For the text-containing cell, return its midpoint in (x, y) coordinate format. 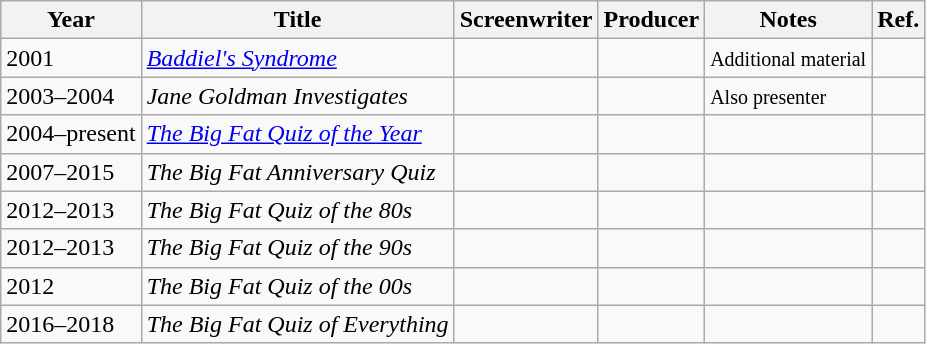
Ref. (898, 20)
Year (71, 20)
The Big Fat Quiz of the 80s (298, 210)
The Big Fat Quiz of Everything (298, 324)
Jane Goldman Investigates (298, 96)
Additional material (788, 58)
2012 (71, 286)
2001 (71, 58)
The Big Fat Quiz of the 00s (298, 286)
Baddiel's Syndrome (298, 58)
Title (298, 20)
Also presenter (788, 96)
2003–2004 (71, 96)
The Big Fat Quiz of the 90s (298, 248)
Screenwriter (526, 20)
Notes (788, 20)
The Big Fat Anniversary Quiz (298, 172)
2016–2018 (71, 324)
2004–present (71, 134)
Producer (652, 20)
The Big Fat Quiz of the Year (298, 134)
2007–2015 (71, 172)
